Output the [x, y] coordinate of the center of the cell containing the given text.  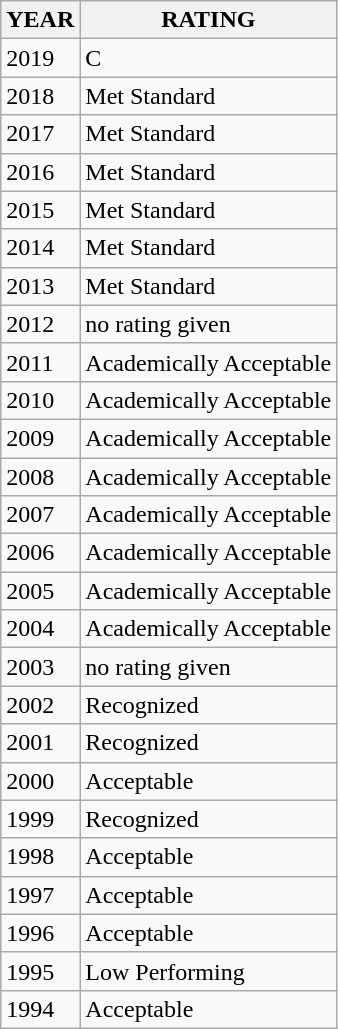
2012 [40, 324]
1999 [40, 819]
RATING [208, 20]
1997 [40, 895]
2001 [40, 743]
2014 [40, 248]
2013 [40, 286]
2006 [40, 553]
2000 [40, 781]
2007 [40, 515]
2005 [40, 591]
2019 [40, 58]
1996 [40, 933]
2016 [40, 172]
2004 [40, 629]
2017 [40, 134]
1998 [40, 857]
2008 [40, 477]
2009 [40, 438]
2011 [40, 362]
2015 [40, 210]
2002 [40, 705]
C [208, 58]
1995 [40, 971]
2003 [40, 667]
Low Performing [208, 971]
1994 [40, 1009]
2010 [40, 400]
YEAR [40, 20]
2018 [40, 96]
